Return the [X, Y] coordinate for the center point of the cell that contains the specified text.  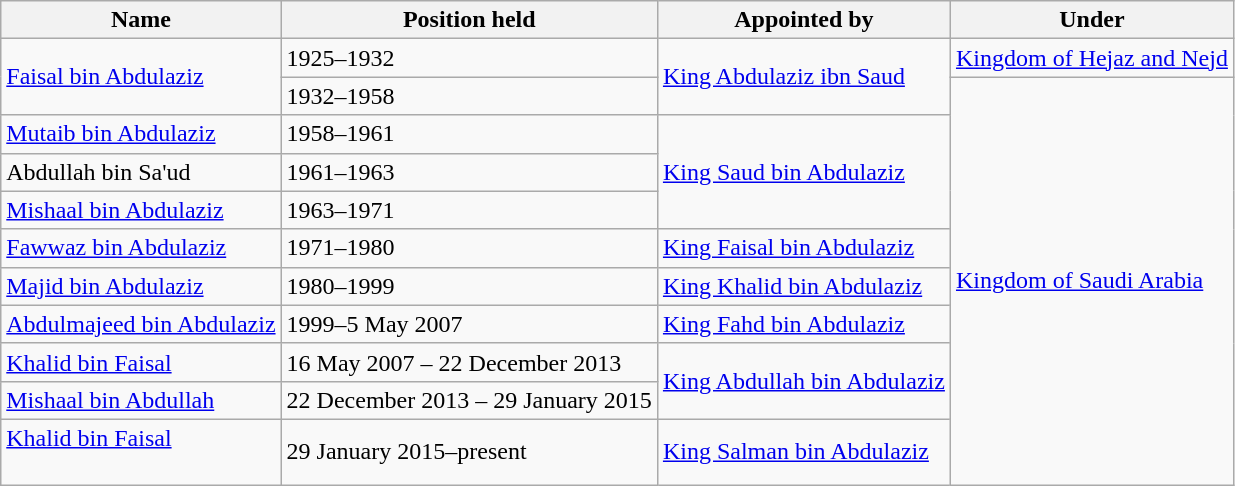
1971–1980 [469, 248]
King Abdulaziz ibn Saud [804, 77]
Appointed by [804, 20]
Majid bin Abdulaziz [141, 286]
22 December 2013 – 29 January 2015 [469, 400]
16 May 2007 – 22 December 2013 [469, 362]
1980–1999 [469, 286]
King Abdullah bin Abdulaziz [804, 381]
King Salman bin Abdulaziz [804, 452]
Kingdom of Saudi Arabia [1092, 281]
1925–1932 [469, 58]
Abdullah bin Sa'ud [141, 172]
Name [141, 20]
1958–1961 [469, 134]
Kingdom of Hejaz and Nejd [1092, 58]
1963–1971 [469, 210]
King Fahd bin Abdulaziz [804, 324]
Mutaib bin Abdulaziz [141, 134]
1932–1958 [469, 96]
King Saud bin Abdulaziz [804, 172]
Under [1092, 20]
Abdulmajeed bin Abdulaziz [141, 324]
Position held [469, 20]
King Khalid bin Abdulaziz [804, 286]
1961–1963 [469, 172]
King Faisal bin Abdulaziz [804, 248]
Faisal bin Abdulaziz [141, 77]
Fawwaz bin Abdulaziz [141, 248]
29 January 2015–present [469, 452]
Mishaal bin Abdullah [141, 400]
Mishaal bin Abdulaziz [141, 210]
1999–5 May 2007 [469, 324]
